Return (X, Y) of the center of cell containing provided text 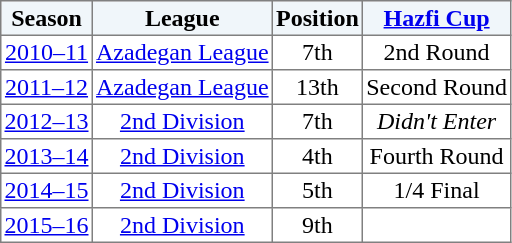
Position (317, 18)
2015–16 (47, 225)
Fourth Round (437, 156)
2nd Round (437, 52)
2011–12 (47, 87)
2010–11 (47, 52)
League (182, 18)
4th (317, 156)
5th (317, 190)
2014–15 (47, 190)
Didn't Enter (437, 121)
2012–13 (47, 121)
2013–14 (47, 156)
Hazfi Cup (437, 18)
Second Round (437, 87)
1/4 Final (437, 190)
9th (317, 225)
13th (317, 87)
Season (47, 18)
